Provide the [X, Y] coordinate of the cell's center where the given text is located.  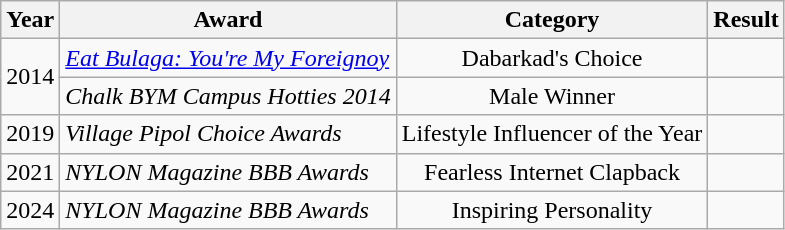
Dabarkad's Choice [552, 58]
Eat Bulaga: You're My Foreignoy [228, 58]
Award [228, 20]
Chalk BYM Campus Hotties 2014 [228, 96]
2019 [30, 134]
Inspiring Personality [552, 210]
2021 [30, 172]
2024 [30, 210]
Male Winner [552, 96]
Category [552, 20]
Result [746, 20]
2014 [30, 77]
Lifestyle Influencer of the Year [552, 134]
Year [30, 20]
Fearless Internet Clapback [552, 172]
Village Pipol Choice Awards [228, 134]
